For the text-containing cell, return its midpoint in [X, Y] coordinate format. 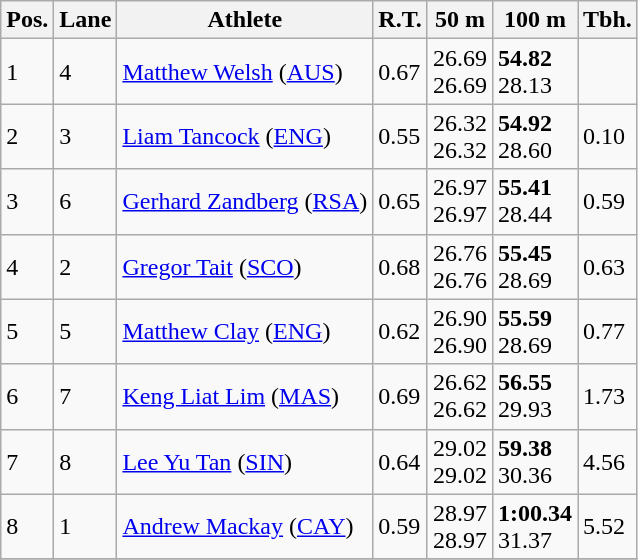
55.5928.69 [534, 332]
Liam Tancock (ENG) [245, 136]
26.3226.32 [460, 136]
28.9728.97 [460, 526]
26.9726.97 [460, 202]
Matthew Welsh (AUS) [245, 72]
0.65 [400, 202]
54.8228.13 [534, 72]
Gerhard Zandberg (RSA) [245, 202]
0.63 [608, 266]
0.67 [400, 72]
Lane [86, 20]
Pos. [28, 20]
Tbh. [608, 20]
26.6926.69 [460, 72]
50 m [460, 20]
26.6226.62 [460, 396]
56.5529.93 [534, 396]
0.62 [400, 332]
0.69 [400, 396]
Keng Liat Lim (MAS) [245, 396]
4.56 [608, 462]
54.9228.60 [534, 136]
Matthew Clay (ENG) [245, 332]
0.10 [608, 136]
Lee Yu Tan (SIN) [245, 462]
26.9026.90 [460, 332]
R.T. [400, 20]
0.68 [400, 266]
1:00.3431.37 [534, 526]
Andrew Mackay (CAY) [245, 526]
Gregor Tait (SCO) [245, 266]
0.77 [608, 332]
1.73 [608, 396]
0.64 [400, 462]
26.7626.76 [460, 266]
55.4128.44 [534, 202]
5.52 [608, 526]
100 m [534, 20]
0.55 [400, 136]
59.3830.36 [534, 462]
Athlete [245, 20]
29.0229.02 [460, 462]
55.4528.69 [534, 266]
